Pinpoint the cell where the given text exists, returning its (x, y) midpoint coordinate. 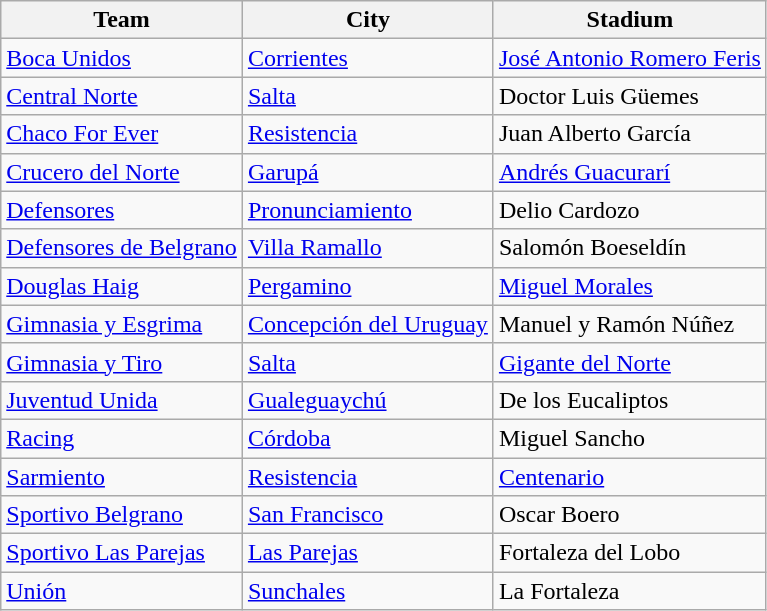
Salomón Boeseldín (630, 248)
La Fortaleza (630, 591)
Crucero del Norte (122, 172)
Miguel Sancho (630, 438)
De los Eucaliptos (630, 400)
Andrés Guacurarí (630, 172)
Defensores (122, 210)
Boca Unidos (122, 58)
Manuel y Ramón Núñez (630, 324)
Team (122, 20)
Delio Cardozo (630, 210)
Sunchales (368, 591)
Miguel Morales (630, 286)
Defensores de Belgrano (122, 248)
Oscar Boero (630, 515)
Fortaleza del Lobo (630, 553)
Sarmiento (122, 477)
Stadium (630, 20)
Pronunciamiento (368, 210)
Pergamino (368, 286)
Gigante del Norte (630, 362)
San Francisco (368, 515)
Las Parejas (368, 553)
Juan Alberto García (630, 134)
Corrientes (368, 58)
Doctor Luis Güemes (630, 96)
Centenario (630, 477)
Garupá (368, 172)
Juventud Unida (122, 400)
Concepción del Uruguay (368, 324)
City (368, 20)
Villa Ramallo (368, 248)
Gimnasia y Esgrima (122, 324)
Gimnasia y Tiro (122, 362)
Racing (122, 438)
Chaco For Ever (122, 134)
José Antonio Romero Feris (630, 58)
Gualeguaychú (368, 400)
Douglas Haig (122, 286)
Central Norte (122, 96)
Sportivo Las Parejas (122, 553)
Sportivo Belgrano (122, 515)
Córdoba (368, 438)
Unión (122, 591)
